Search for the cell housing the specified text and yield its (x, y) center coordinate. 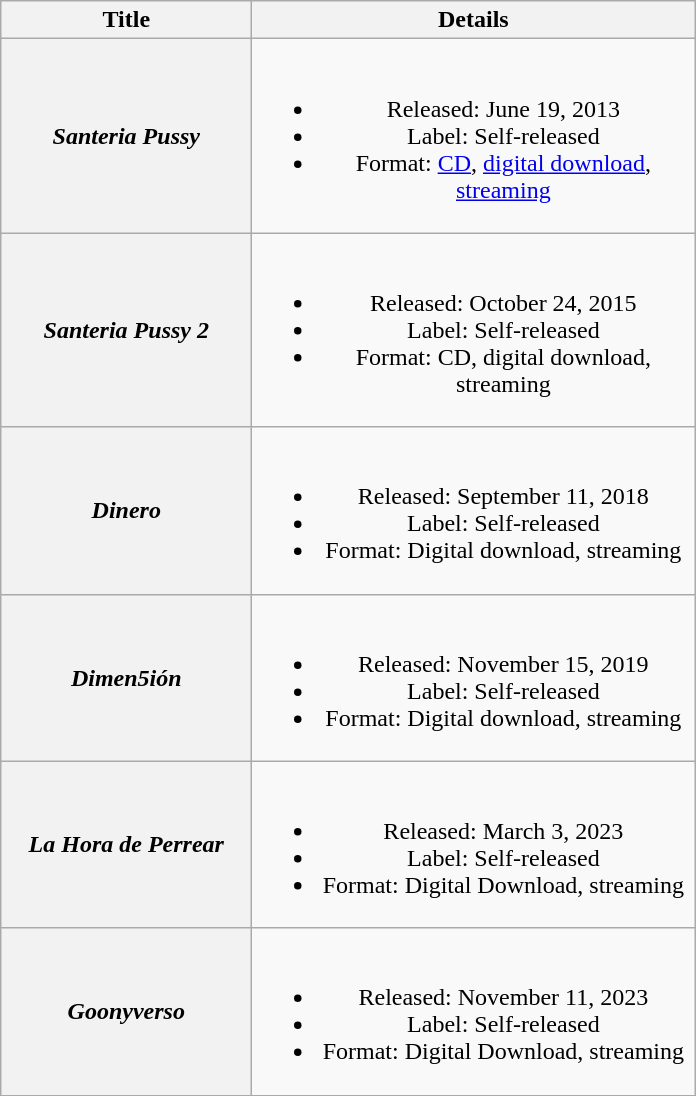
Released: November 11, 2023Label: Self-releasedFormat: Digital Download, streaming (474, 1012)
Released: November 15, 2019Label: Self-releasedFormat: Digital download, streaming (474, 678)
Details (474, 20)
Santeria Pussy (126, 136)
Goonyverso (126, 1012)
Released: June 19, 2013Label: Self-releasedFormat: CD, digital download, streaming (474, 136)
Released: March 3, 2023Label: Self-releasedFormat: Digital Download, streaming (474, 844)
Dimen5ión (126, 678)
Santeria Pussy 2 (126, 330)
La Hora de Perrear (126, 844)
Released: October 24, 2015Label: Self-releasedFormat: CD, digital download, streaming (474, 330)
Released: September 11, 2018Label: Self-releasedFormat: Digital download, streaming (474, 510)
Title (126, 20)
Dinero (126, 510)
